Return the [x, y] coordinate for the center point of the cell that contains the specified text.  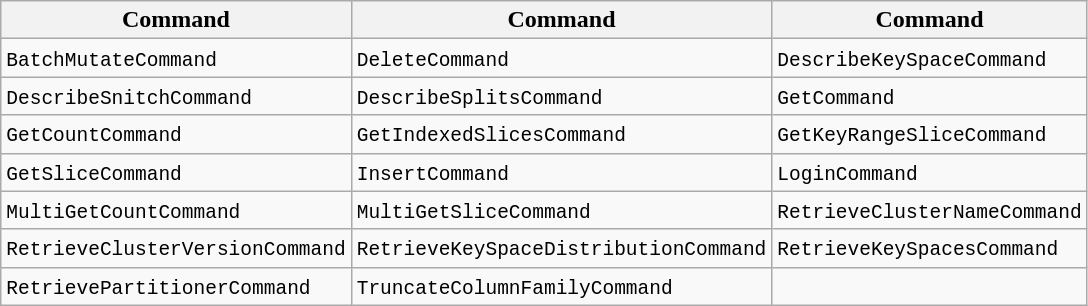
GetSliceCommand [176, 172]
RetrieveClusterNameCommand [930, 210]
InsertCommand [562, 172]
RetrieveKeySpaceDistributionCommand [562, 248]
DescribeKeySpaceCommand [930, 58]
DescribeSnitchCommand [176, 96]
RetrieveKeySpacesCommand [930, 248]
RetrievePartitionerCommand [176, 286]
GetCountCommand [176, 134]
DescribeSplitsCommand [562, 96]
TruncateColumnFamilyCommand [562, 286]
LoginCommand [930, 172]
GetIndexedSlicesCommand [562, 134]
GetKeyRangeSliceCommand [930, 134]
GetCommand [930, 96]
BatchMutateCommand [176, 58]
DeleteCommand [562, 58]
MultiGetCountCommand [176, 210]
RetrieveClusterVersionCommand [176, 248]
MultiGetSliceCommand [562, 210]
